Identify which cell holds the provided text, then report its [X, Y] central coordinate. 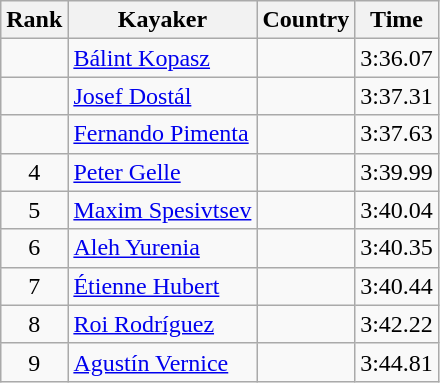
Roi Rodríguez [162, 324]
3:44.81 [397, 362]
3:37.63 [397, 134]
6 [34, 248]
3:40.04 [397, 210]
Bálint Kopasz [162, 58]
Aleh Yurenia [162, 248]
Time [397, 20]
Country [306, 20]
Josef Dostál [162, 96]
3:40.35 [397, 248]
Kayaker [162, 20]
3:36.07 [397, 58]
3:37.31 [397, 96]
3:40.44 [397, 286]
4 [34, 172]
Peter Gelle [162, 172]
9 [34, 362]
Rank [34, 20]
Étienne Hubert [162, 286]
3:42.22 [397, 324]
Maxim Spesivtsev [162, 210]
7 [34, 286]
3:39.99 [397, 172]
8 [34, 324]
Agustín Vernice [162, 362]
Fernando Pimenta [162, 134]
5 [34, 210]
